Search for the cell housing the specified text and yield its [X, Y] center coordinate. 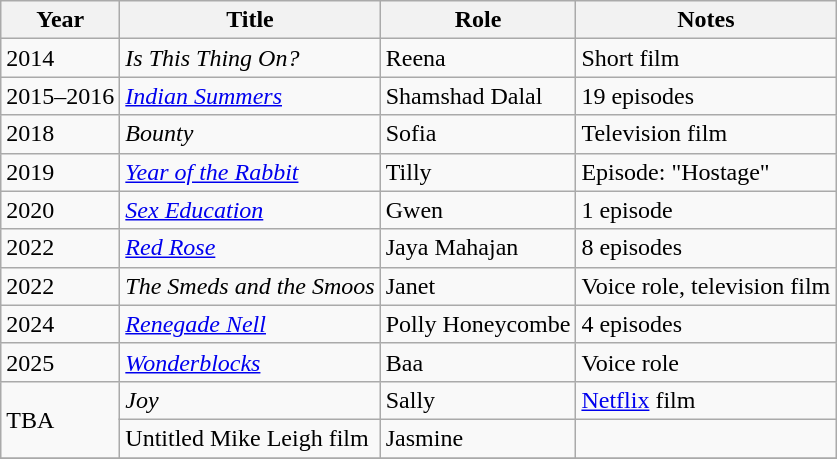
Red Rose [250, 248]
2018 [60, 134]
Janet [478, 286]
Year of the Rabbit [250, 172]
Title [250, 20]
Year [60, 20]
The Smeds and the Smoos [250, 286]
19 episodes [706, 96]
1 episode [706, 210]
Sex Education [250, 210]
Is This Thing On? [250, 58]
Television film [706, 134]
Indian Summers [250, 96]
Voice role, television film [706, 286]
2015–2016 [60, 96]
Short film [706, 58]
Episode: "Hostage" [706, 172]
2014 [60, 58]
Wonderblocks [250, 362]
Sofia [478, 134]
2025 [60, 362]
Role [478, 20]
Netflix film [706, 400]
4 episodes [706, 324]
TBA [60, 419]
Tilly [478, 172]
Polly Honeycombe [478, 324]
Joy [250, 400]
Baa [478, 362]
2020 [60, 210]
Jaya Mahajan [478, 248]
2024 [60, 324]
Renegade Nell [250, 324]
Gwen [478, 210]
Sally [478, 400]
Untitled Mike Leigh film [250, 438]
Jasmine [478, 438]
8 episodes [706, 248]
Voice role [706, 362]
Notes [706, 20]
Bounty [250, 134]
2019 [60, 172]
Shamshad Dalal [478, 96]
Reena [478, 58]
